From the cell containing the given text, extract its center point as [X, Y] coordinate. 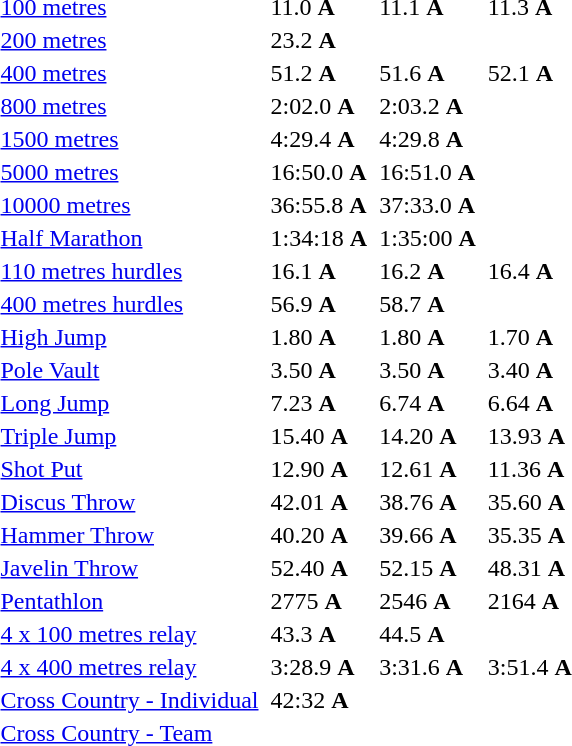
1:35:00 A [428, 238]
52.15 A [428, 568]
43.3 A [319, 634]
51.6 A [428, 73]
12.90 A [319, 469]
56.9 A [319, 304]
42:32 A [319, 700]
16.2 A [428, 271]
2:03.2 A [428, 106]
36:55.8 A [319, 205]
16:51.0 A [428, 172]
3:28.9 A [319, 667]
14.20 A [428, 436]
2:02.0 A [319, 106]
4:29.4 A [319, 139]
4:29.8 A [428, 139]
16:50.0 A [319, 172]
16.1 A [319, 271]
1:34:18 A [319, 238]
42.01 A [319, 502]
12.61 A [428, 469]
23.2 A [319, 40]
39.66 A [428, 535]
2546 A [428, 601]
38.76 A [428, 502]
40.20 A [319, 535]
6.74 A [428, 403]
37:33.0 A [428, 205]
15.40 A [319, 436]
44.5 A [428, 634]
3:31.6 A [428, 667]
7.23 A [319, 403]
52.40 A [319, 568]
51.2 A [319, 73]
2775 A [319, 601]
58.7 A [428, 304]
